Provide the [x, y] coordinate of the cell's center where the given text is located.  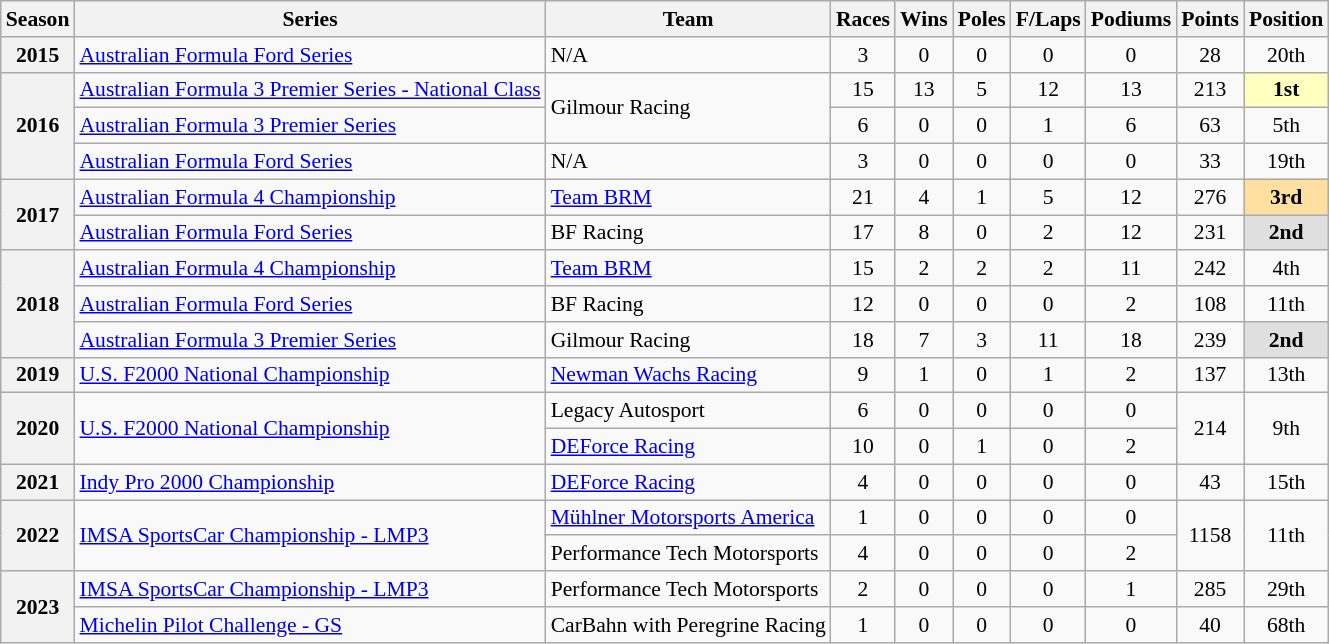
2019 [38, 375]
33 [1210, 162]
43 [1210, 482]
1158 [1210, 536]
242 [1210, 269]
40 [1210, 625]
213 [1210, 90]
285 [1210, 589]
Wins [924, 19]
Poles [982, 19]
5th [1286, 126]
CarBahn with Peregrine Racing [688, 625]
29th [1286, 589]
Points [1210, 19]
214 [1210, 428]
15th [1286, 482]
Indy Pro 2000 Championship [310, 482]
Australian Formula 3 Premier Series - National Class [310, 90]
63 [1210, 126]
137 [1210, 375]
276 [1210, 197]
10 [863, 447]
Mühlner Motorsports America [688, 518]
19th [1286, 162]
Season [38, 19]
17 [863, 233]
2022 [38, 536]
Newman Wachs Racing [688, 375]
Races [863, 19]
7 [924, 340]
Michelin Pilot Challenge - GS [310, 625]
239 [1210, 340]
231 [1210, 233]
2015 [38, 55]
Team [688, 19]
1st [1286, 90]
2021 [38, 482]
21 [863, 197]
Series [310, 19]
2023 [38, 606]
13th [1286, 375]
9th [1286, 428]
F/Laps [1048, 19]
3rd [1286, 197]
2018 [38, 304]
20th [1286, 55]
28 [1210, 55]
8 [924, 233]
Podiums [1132, 19]
2020 [38, 428]
Legacy Autosport [688, 411]
Position [1286, 19]
9 [863, 375]
68th [1286, 625]
2017 [38, 214]
2016 [38, 126]
4th [1286, 269]
108 [1210, 304]
